Detect which cell encompasses the target text, then output its [x, y] center coordinate. 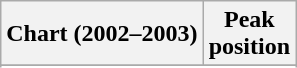
Chart (2002–2003) [102, 34]
Peakposition [249, 34]
